Determine the (X, Y) coordinate at the center of the cell enclosing the given text.  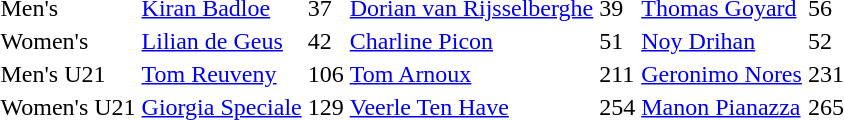
106 (326, 74)
Tom Arnoux (472, 74)
Charline Picon (472, 41)
Geronimo Nores (722, 74)
Noy Drihan (722, 41)
42 (326, 41)
Lilian de Geus (222, 41)
211 (618, 74)
Tom Reuveny (222, 74)
51 (618, 41)
